Return [x, y] of the center of cell containing provided text 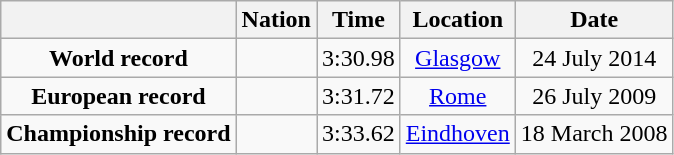
Date [594, 20]
Rome [458, 96]
Time [358, 20]
Nation [276, 20]
24 July 2014 [594, 58]
World record [118, 58]
3:31.72 [358, 96]
Eindhoven [458, 134]
European record [118, 96]
Location [458, 20]
Glasgow [458, 58]
3:30.98 [358, 58]
3:33.62 [358, 134]
26 July 2009 [594, 96]
18 March 2008 [594, 134]
Championship record [118, 134]
